Find where the given text appears and provide that cell's center as (X, Y) coordinate. 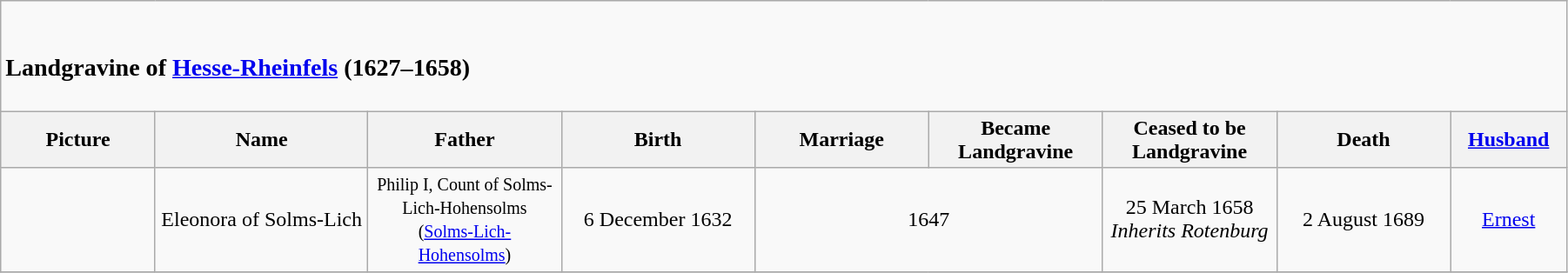
1647 (928, 219)
Marriage (841, 139)
Picture (78, 139)
Eleonora of Solms-Lich (261, 219)
2 August 1689 (1364, 219)
Became Landgravine (1015, 139)
Name (261, 139)
Ceased to be Landgravine (1189, 139)
Ernest (1509, 219)
Philip I, Count of Solms-Lich-Hohensolms(Solms-Lich-Hohensolms) (465, 219)
6 December 1632 (658, 219)
Father (465, 139)
Husband (1509, 139)
Landgravine of Hesse-Rheinfels (1627–1658) (784, 56)
25 March 1658Inherits Rotenburg (1189, 219)
Birth (658, 139)
Death (1364, 139)
